Capture the cell that displays the provided text and extract its [X, Y] central coordinate. 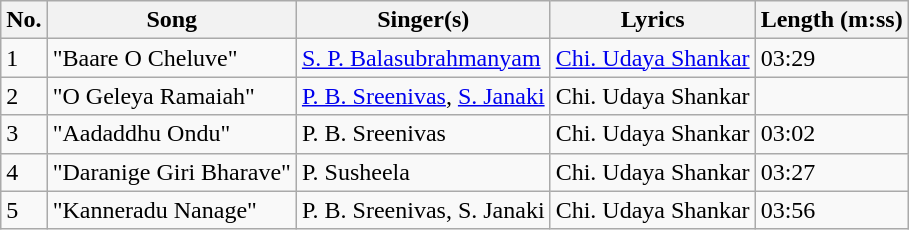
Singer(s) [423, 20]
Lyrics [652, 20]
1 [24, 58]
03:29 [832, 58]
P. Susheela [423, 172]
S. P. Balasubrahmanyam [423, 58]
"Daranige Giri Bharave" [172, 172]
Song [172, 20]
03:56 [832, 210]
03:02 [832, 134]
"Baare O Cheluve" [172, 58]
"Aadaddhu Ondu" [172, 134]
4 [24, 172]
"O Geleya Ramaiah" [172, 96]
P. B. Sreenivas [423, 134]
3 [24, 134]
Length (m:ss) [832, 20]
"Kanneradu Nanage" [172, 210]
2 [24, 96]
5 [24, 210]
No. [24, 20]
03:27 [832, 172]
